Scan for the cell matching the given text and deliver its [x, y] coordinate at center. 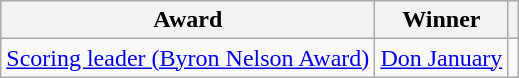
Winner [442, 20]
Don January [442, 58]
Scoring leader (Byron Nelson Award) [188, 58]
Award [188, 20]
